Capture the cell that displays the provided text and extract its (X, Y) central coordinate. 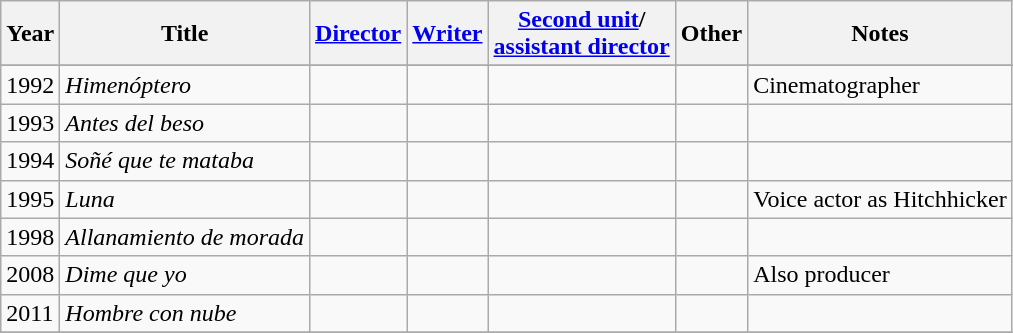
Other (711, 34)
Writer (448, 34)
Soñé que te mataba (185, 161)
2011 (30, 313)
1998 (30, 237)
Year (30, 34)
Luna (185, 199)
Second unit/assistant director (582, 34)
1994 (30, 161)
Hombre con nube (185, 313)
Allanamiento de morada (185, 237)
1995 (30, 199)
1992 (30, 85)
1993 (30, 123)
Dime que yo (185, 275)
Title (185, 34)
Also producer (880, 275)
Notes (880, 34)
Director (358, 34)
Cinematographer (880, 85)
Antes del beso (185, 123)
Voice actor as Hitchhicker (880, 199)
2008 (30, 275)
Himenóptero (185, 85)
